Return the [X, Y] coordinate for the center point of the cell that contains the specified text.  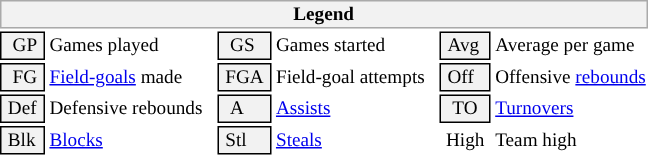
Games played [131, 46]
GP [22, 46]
Turnovers [571, 108]
A [244, 108]
Offensive rebounds [571, 77]
Assists [355, 108]
Team high [571, 140]
Off [466, 77]
Average per game [571, 46]
Avg [466, 46]
High [466, 140]
Def [22, 108]
Steals [355, 140]
Field-goal attempts [355, 77]
TO [466, 108]
Blocks [131, 140]
GS [244, 46]
FGA [244, 77]
Defensive rebounds [131, 108]
Games started [355, 46]
Stl [244, 140]
FG [22, 77]
Blk [22, 140]
Field-goals made [131, 77]
Legend [324, 14]
